Extract the (X, Y) coordinate from the center of the cell holding the provided text.  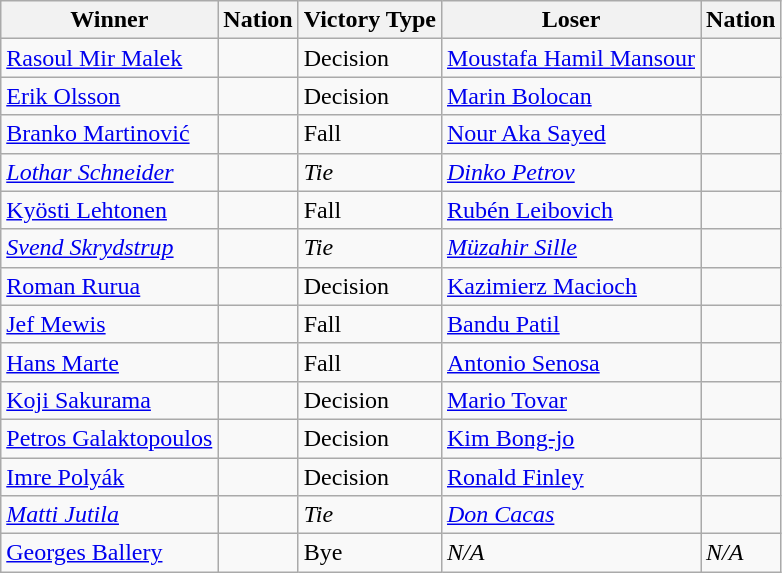
Branko Martinović (110, 134)
Imre Polyák (110, 477)
Roman Rurua (110, 286)
Don Cacas (570, 515)
Antonio Senosa (570, 362)
Dinko Petrov (570, 172)
Matti Jutila (110, 515)
Ronald Finley (570, 477)
Petros Galaktopoulos (110, 438)
Müzahir Sille (570, 248)
Kim Bong-jo (570, 438)
Moustafa Hamil Mansour (570, 58)
Erik Olsson (110, 96)
Georges Ballery (110, 553)
Loser (570, 20)
Bye (370, 553)
Koji Sakurama (110, 400)
Kazimierz Macioch (570, 286)
Winner (110, 20)
Rasoul Mir Malek (110, 58)
Nour Aka Sayed (570, 134)
Mario Tovar (570, 400)
Bandu Patil (570, 324)
Victory Type (370, 20)
Hans Marte (110, 362)
Rubén Leibovich (570, 210)
Lothar Schneider (110, 172)
Jef Mewis (110, 324)
Kyösti Lehtonen (110, 210)
Svend Skrydstrup (110, 248)
Marin Bolocan (570, 96)
